Identify which cell holds the provided text, then report its [x, y] central coordinate. 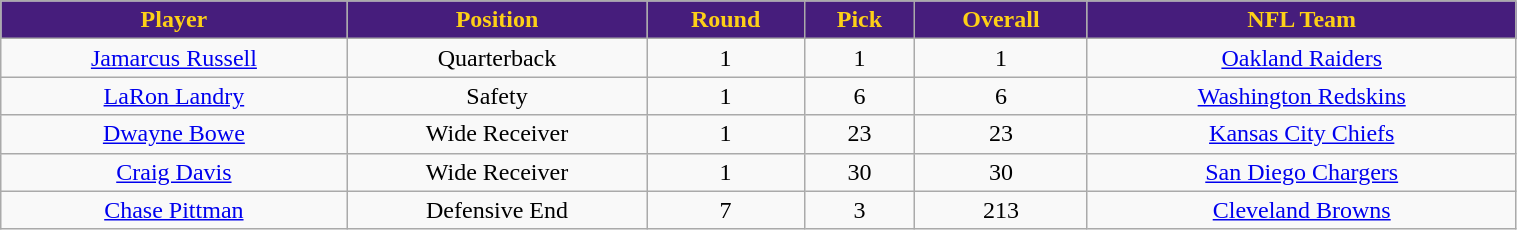
3 [859, 210]
Kansas City Chiefs [1302, 134]
7 [726, 210]
San Diego Chargers [1302, 172]
213 [1002, 210]
LaRon Landry [174, 96]
Position [497, 20]
Defensive End [497, 210]
Round [726, 20]
Dwayne Bowe [174, 134]
Quarterback [497, 58]
Pick [859, 20]
Safety [497, 96]
Jamarcus Russell [174, 58]
Overall [1002, 20]
Player [174, 20]
Cleveland Browns [1302, 210]
NFL Team [1302, 20]
Washington Redskins [1302, 96]
Oakland Raiders [1302, 58]
Craig Davis [174, 172]
Chase Pittman [174, 210]
